For the text-containing cell, return its midpoint in (X, Y) coordinate format. 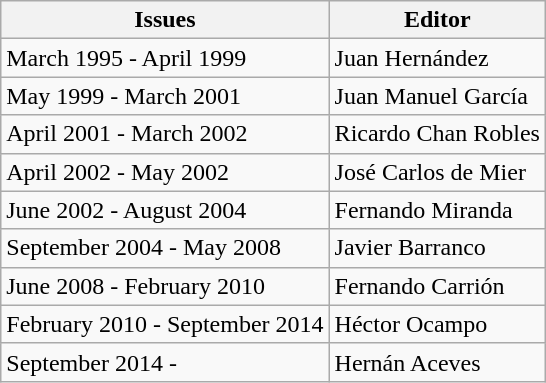
Fernando Carrión (437, 286)
Juan Hernández (437, 58)
September 2014 - (165, 362)
May 1999 - March 2001 (165, 96)
March 1995 - April 1999 (165, 58)
Issues (165, 20)
Hernán Aceves (437, 362)
June 2002 - August 2004 (165, 210)
April 2001 - March 2002 (165, 134)
Fernando Miranda (437, 210)
Juan Manuel García (437, 96)
February 2010 - September 2014 (165, 324)
José Carlos de Mier (437, 172)
April 2002 - May 2002 (165, 172)
June 2008 - February 2010 (165, 286)
Javier Barranco (437, 248)
September 2004 - May 2008 (165, 248)
Editor (437, 20)
Héctor Ocampo (437, 324)
Ricardo Chan Robles (437, 134)
